Determine the (X, Y) coordinate at the center of the cell enclosing the given text.  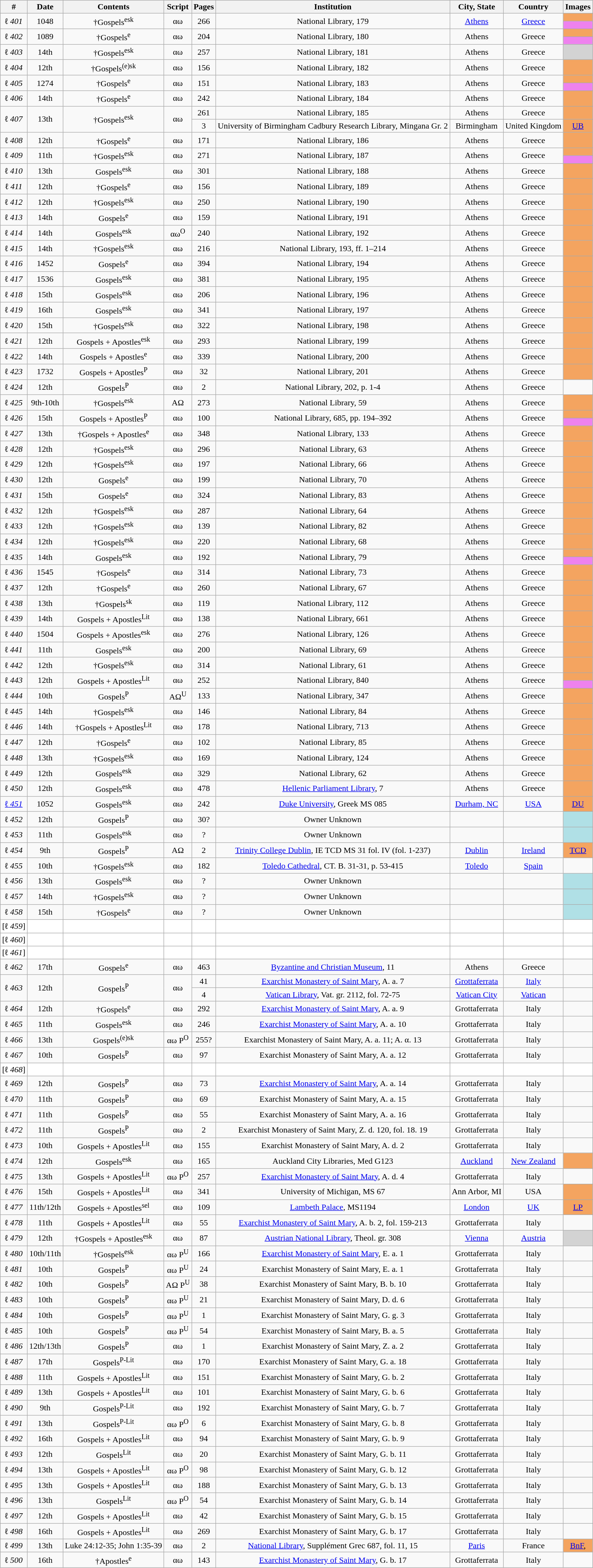
94 (204, 1438)
Byzantine and Christian Museum, 11 (333, 967)
296 (204, 449)
250 (204, 202)
261 (204, 113)
Vatican Library, Vat. gr. 2112, fol. 72-75 (333, 994)
ℓ 449 (14, 773)
ℓ 465 (14, 1024)
216 (204, 248)
Exarchist Monastery of Saint Mary, A. d. 4 (333, 1177)
1274 (45, 83)
ℓ 410 (14, 171)
ℓ 424 (14, 387)
Date (45, 7)
ℓ 411 (14, 186)
301 (204, 171)
133 (204, 696)
246 (204, 1024)
109 (204, 1207)
ℓ 420 (14, 326)
National Library, 191 (333, 218)
ℓ 425 (14, 403)
ℓ 406 (14, 98)
National Library, 183 (333, 83)
ℓ 403 (14, 52)
National Library, 195 (333, 279)
329 (204, 773)
ℓ 426 (14, 418)
1536 (45, 279)
292 (204, 1009)
Exarchist Monastery of Saint Mary, G. b. 13 (333, 1485)
National Library, 181 (333, 52)
204 (204, 37)
National Library, 64 (333, 511)
Austria (533, 1238)
348 (204, 434)
182 (204, 865)
National Library, 661 (333, 619)
National Library, 62 (333, 773)
Exarchist Monastery of Saint Mary, A. a. 15 (333, 1099)
200 (204, 650)
Contents (114, 7)
Spain (533, 865)
Country (533, 7)
ℓ 479 (14, 1238)
ℓ 438 (14, 604)
Exarchist Monastery of Saint Mary, G. b. 7 (333, 1408)
Exarchist Monastery of Saint Mary, G. b. 8 (333, 1423)
Exarchist Monastery of Saint Mary, A. a. 10 (333, 1024)
ℓ 405 (14, 83)
6 (204, 1423)
32 (204, 372)
Trinity College Dublin, IE TCD MS 31 fol. IV (fol. 1-237) (333, 850)
10th/11th (45, 1253)
National Library, 85 (333, 742)
National Library, 133 (333, 434)
National Library, 186 (333, 140)
UK (533, 1207)
National Library, 59 (333, 403)
1052 (45, 804)
ℓ 432 (14, 511)
LP (578, 1207)
ℓ 423 (14, 372)
ℓ 402 (14, 37)
National Library, 79 (333, 557)
Exarchist Monastery of Saint Mary, G. b. 14 (333, 1501)
ℓ 435 (14, 557)
ℓ 441 (14, 650)
ΑΩ PU (178, 1285)
Exarchist Monastery of Saint Mary, G. g. 3 (333, 1315)
Exarchist Monastery of Saint Mary, B. a. 5 (333, 1331)
ℓ 499 (14, 1545)
[ℓ 460] (14, 940)
National Library, 67 (333, 588)
ℓ 416 (14, 264)
New Zealand (533, 1161)
169 (204, 757)
ℓ 488 (14, 1377)
National Library, 685, pp. 194–392 (333, 418)
ℓ 439 (14, 619)
Auckland (476, 1161)
ℓ 473 (14, 1145)
National Library, 201 (333, 372)
National Library, 199 (333, 341)
139 (204, 526)
ℓ 466 (14, 1040)
146 (204, 712)
UB (578, 126)
Durham, NC (476, 804)
69 (204, 1099)
ℓ 419 (14, 310)
ℓ 447 (14, 742)
ℓ 495 (14, 1485)
322 (204, 326)
ℓ 470 (14, 1099)
BnF, (578, 1545)
National Library, 190 (333, 202)
Gospels + Apostlessel (114, 1207)
Exarchist Monastery of Saint Mary, G. b. 12 (333, 1470)
National Library, 124 (333, 757)
Exarchist Monastery of Saint Mary, G. b. 15 (333, 1516)
ℓ 496 (14, 1501)
Toledo Cathedral, CT. B. 31-31, p. 53-415 (333, 865)
1504 (45, 634)
France (533, 1545)
National Library, 198 (333, 326)
National Library, 73 (333, 572)
87 (204, 1238)
41 (204, 981)
[ℓ 459] (14, 926)
Exarchist Monastery of Saint Mary, G. b. 6 (333, 1393)
ℓ 490 (14, 1408)
National Library, 840 (333, 680)
†Apostlese (114, 1560)
National Library, 82 (333, 526)
Images (578, 7)
Exarchist Monastery of Saint Mary, B. b. 10 (333, 1285)
1089 (45, 37)
3 (204, 126)
ℓ 481 (14, 1269)
National Library, Supplément Grec 687, fol. 11, 15 (333, 1545)
ℓ 404 (14, 67)
National Library, 69 (333, 650)
University of Birmingham Cadbury Research Library, Mingana Gr. 2 (333, 126)
National Library, 84 (333, 712)
ℓ 421 (14, 341)
City, State (476, 7)
12th/13th (45, 1346)
National Library, 200 (333, 356)
ℓ 413 (14, 218)
ℓ 491 (14, 1423)
9th-10th (45, 403)
ℓ 464 (14, 1009)
11th/12th (45, 1207)
Exarchist Monastery of Saint Mary, A. a. 16 (333, 1115)
ℓ 448 (14, 757)
102 (204, 742)
ℓ 458 (14, 912)
Exarchist Monastery of Saint Mary, A. a. 7 (333, 981)
240 (204, 233)
38 (204, 1285)
276 (204, 634)
National Library, 126 (333, 634)
National Library, 194 (333, 264)
Exarchist Monastery of Saint Mary, A. a. 11; A. α. 13 (333, 1040)
Ireland (533, 850)
138 (204, 619)
293 (204, 341)
30? (204, 820)
ℓ 454 (14, 850)
1545 (45, 572)
Exarchist Monastery of Saint Mary, A. a. 12 (333, 1055)
National Library, 112 (333, 604)
ℓ 451 (14, 804)
Lambeth Palace, MS1194 (333, 1207)
Exarchist Monastery of Saint Mary, Z. a. 2 (333, 1346)
Duke University, Greek MS 085 (333, 804)
National Library, 192 (333, 233)
ℓ 443 (14, 680)
ℓ 497 (14, 1516)
100 (204, 418)
†Gospels + Apostlese (114, 434)
ℓ 462 (14, 967)
ℓ 463 (14, 988)
ℓ 417 (14, 279)
Exarchist Monastery of Saint Mary, A. a. 9 (333, 1009)
London (476, 1207)
ℓ 455 (14, 865)
ℓ 452 (14, 820)
ℓ 418 (14, 294)
Exarchist Monastery of Saint Mary, G. b. 2 (333, 1377)
National Library, 83 (333, 495)
478 (204, 789)
ℓ 436 (14, 572)
101 (204, 1393)
ℓ 494 (14, 1470)
252 (204, 680)
ℓ 428 (14, 449)
266 (204, 21)
463 (204, 967)
University of Michigan, MS 67 (333, 1192)
ℓ 430 (14, 479)
98 (204, 1470)
269 (204, 1531)
ℓ 437 (14, 588)
Vienna (476, 1238)
ℓ 412 (14, 202)
324 (204, 495)
ℓ 440 (14, 634)
ℓ 492 (14, 1438)
National Library, 713 (333, 727)
# (14, 7)
National Library, 347 (333, 696)
255? (204, 1040)
197 (204, 464)
National Library, 196 (333, 294)
ℓ 433 (14, 526)
ℓ 427 (14, 434)
273 (204, 403)
ℓ 493 (14, 1454)
166 (204, 1253)
National Library, 188 (333, 171)
ℓ 477 (14, 1207)
ℓ 442 (14, 665)
188 (204, 1485)
National Library, 61 (333, 665)
National Library, 180 (333, 37)
21 (204, 1300)
ℓ 487 (14, 1362)
ℓ 444 (14, 696)
ℓ 472 (14, 1130)
ℓ 482 (14, 1285)
Script (178, 7)
National Library, 185 (333, 113)
170 (204, 1362)
Gospels(e)sk (114, 1040)
ℓ 480 (14, 1253)
119 (204, 604)
ΑΩU (178, 696)
Gospels + Apostlese (114, 356)
Vatican City (476, 994)
ℓ 475 (14, 1177)
National Library, 182 (333, 67)
Exarchist Monastery of Saint Mary, A. a. 14 (333, 1084)
ℓ 500 (14, 1560)
199 (204, 479)
Austrian National Library, Theol. gr. 308 (333, 1238)
178 (204, 727)
Exarchist Monastery of Saint Mary, A. b. 2, fol. 159-213 (333, 1223)
Luke 24:12-35; John 1:35-39 (114, 1545)
ℓ 431 (14, 495)
Dublin (476, 850)
ℓ 429 (14, 464)
ℓ 456 (14, 881)
ℓ 408 (14, 140)
Exarchist Monastery of Saint Mary, D. d. 6 (333, 1300)
ℓ 422 (14, 356)
155 (204, 1145)
Exarchist Monastery of Saint Mary, G. b. 9 (333, 1438)
ℓ 467 (14, 1055)
National Library, 66 (333, 464)
ℓ 401 (14, 21)
206 (204, 294)
†Gospels(e)sk (114, 67)
1732 (45, 372)
†Gospels + Apostlesesk (114, 1238)
339 (204, 356)
394 (204, 264)
Toledo (476, 865)
DU (578, 804)
National Library, 68 (333, 542)
Ann Arbor, MI (476, 1192)
ℓ 485 (14, 1331)
ℓ 453 (14, 835)
20 (204, 1454)
ℓ 409 (14, 156)
National Library, 184 (333, 98)
National Library, 70 (333, 479)
ℓ 484 (14, 1315)
[ℓ 461] (14, 953)
National Library, 187 (333, 156)
73 (204, 1084)
42 (204, 1516)
ℓ 478 (14, 1223)
National Library, 179 (333, 21)
Auckland City Libraries, Med G123 (333, 1161)
ℓ 486 (14, 1346)
220 (204, 542)
ℓ 445 (14, 712)
†Gospelssk (114, 604)
ℓ 483 (14, 1300)
Exarchist Monastery of Saint Mary, G. b. 11 (333, 1454)
National Library, 189 (333, 186)
National Library, 197 (333, 310)
Exarchist Monastery of Saint Mary, Z. d. 120, fol. 18. 19 (333, 1130)
Institution (333, 7)
TCD (578, 850)
Pages (204, 7)
National Library, 202, p. 1-4 (333, 387)
24 (204, 1269)
ℓ 457 (14, 897)
287 (204, 511)
[ℓ 468] (14, 1069)
260 (204, 588)
143 (204, 1560)
ℓ 469 (14, 1084)
271 (204, 156)
4 (204, 994)
ℓ 489 (14, 1393)
ℓ 446 (14, 727)
Paris (476, 1545)
Hellenic Parliament Library, 7 (333, 789)
National Library, 193, ff. 1–214 (333, 248)
ℓ 415 (14, 248)
ℓ 471 (14, 1115)
†Gospels + ApostlesLit (114, 727)
ℓ 414 (14, 233)
165 (204, 1161)
171 (204, 140)
Exarchist Monastery of Saint Mary, A. d. 2 (333, 1145)
159 (204, 218)
United Kingdom (533, 126)
αωO (178, 233)
ℓ 450 (14, 789)
National Library, 63 (333, 449)
381 (204, 279)
Exarchist Monastery of Saint Mary, G. a. 18 (333, 1362)
ℓ 474 (14, 1161)
1452 (45, 264)
97 (204, 1055)
Vatican (533, 994)
Birmingham (476, 126)
ℓ 498 (14, 1531)
1048 (45, 21)
ℓ 407 (14, 119)
ℓ 434 (14, 542)
ℓ 476 (14, 1192)
